For the text-containing cell, return its midpoint in (X, Y) coordinate format. 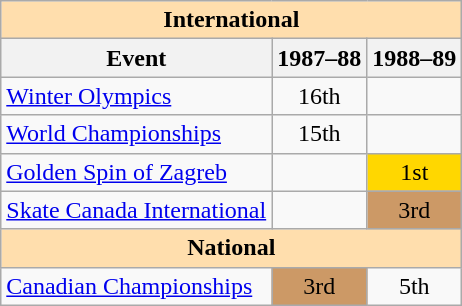
International (232, 20)
Golden Spin of Zagreb (136, 172)
Event (136, 58)
16th (320, 96)
1st (414, 172)
Winter Olympics (136, 96)
1987–88 (320, 58)
1988–89 (414, 58)
Canadian Championships (136, 286)
National (232, 248)
Skate Canada International (136, 210)
World Championships (136, 134)
15th (320, 134)
5th (414, 286)
